For the text-containing cell, return its midpoint in [X, Y] coordinate format. 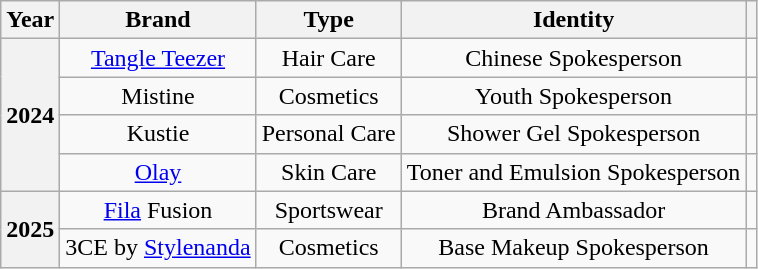
2025 [30, 229]
Identity [574, 20]
3CE by Stylenanda [158, 248]
Tangle Teezer [158, 58]
Mistine [158, 96]
Olay [158, 172]
Personal Care [328, 134]
Kustie [158, 134]
Brand Ambassador [574, 210]
Toner and Emulsion Spokesperson [574, 172]
Shower Gel Spokesperson [574, 134]
Year [30, 20]
Sportswear [328, 210]
Type [328, 20]
Base Makeup Spokesperson [574, 248]
Chinese Spokesperson [574, 58]
Youth Spokesperson [574, 96]
Hair Care [328, 58]
Brand [158, 20]
Skin Care [328, 172]
Fila Fusion [158, 210]
2024 [30, 115]
